Identify which cell holds the provided text, then report its [x, y] central coordinate. 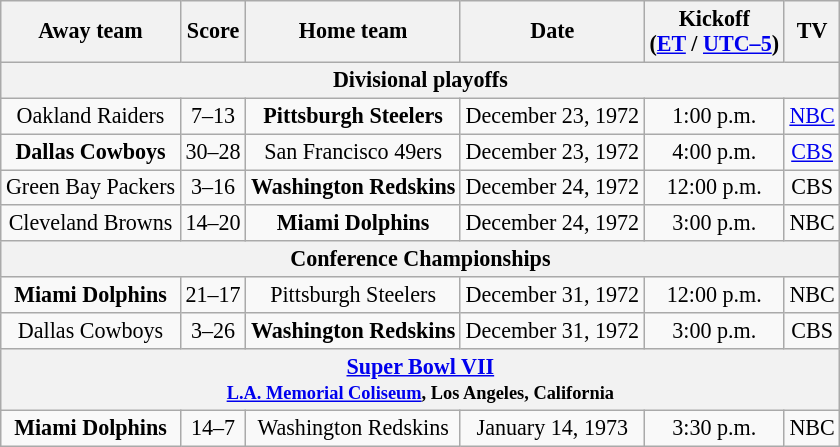
4:00 p.m. [714, 151]
Super Bowl VIIL.A. Memorial Coliseum, Los Angeles, California [420, 378]
Cleveland Browns [91, 223]
Date [552, 30]
Green Bay Packers [91, 187]
Oakland Raiders [91, 116]
San Francisco 49ers [354, 151]
Conference Championships [420, 259]
Home team [354, 30]
Kickoff(ET / UTC–5) [714, 30]
3:30 p.m. [714, 428]
1:00 p.m. [714, 116]
3–26 [213, 330]
Divisional playoffs [420, 80]
Score [213, 30]
7–13 [213, 116]
Away team [91, 30]
30–28 [213, 151]
21–17 [213, 295]
January 14, 1973 [552, 428]
14–20 [213, 223]
14–7 [213, 428]
3–16 [213, 187]
TV [812, 30]
